Pinpoint the cell where the given text exists, returning its (X, Y) midpoint coordinate. 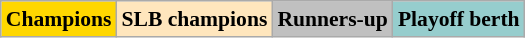
SLB champions (194, 19)
Playoff berth (459, 19)
Champions (59, 19)
Runners-up (332, 19)
